Return (X, Y) of the center of cell containing provided text 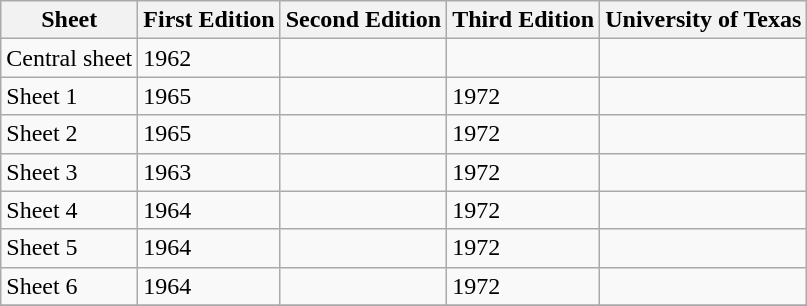
Third Edition (524, 20)
Sheet (70, 20)
Sheet 6 (70, 286)
Central sheet (70, 58)
University of Texas (704, 20)
Sheet 2 (70, 134)
Second Edition (363, 20)
Sheet 4 (70, 210)
First Edition (209, 20)
Sheet 1 (70, 96)
Sheet 5 (70, 248)
Sheet 3 (70, 172)
1963 (209, 172)
1962 (209, 58)
